Return [X, Y] of the center of cell containing provided text 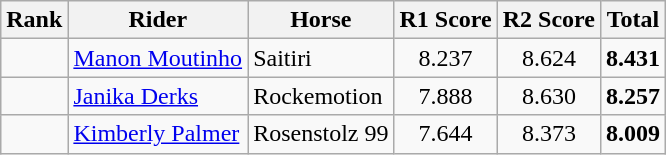
R2 Score [548, 20]
Janika Derks [158, 96]
R1 Score [446, 20]
Rider [158, 20]
Rosenstolz 99 [321, 134]
8.373 [548, 134]
8.237 [446, 58]
7.888 [446, 96]
Manon Moutinho [158, 58]
8.431 [634, 58]
8.624 [548, 58]
8.009 [634, 134]
Rockemotion [321, 96]
Total [634, 20]
Horse [321, 20]
Rank [34, 20]
Kimberly Palmer [158, 134]
7.644 [446, 134]
8.630 [548, 96]
8.257 [634, 96]
Saitiri [321, 58]
